Provide the [X, Y] coordinate of the cell's center where the given text is located.  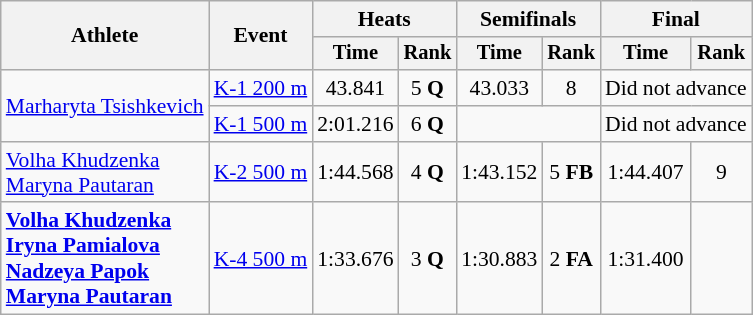
K-4 500 m [261, 259]
1:33.676 [355, 259]
3 Q [428, 259]
1:44.407 [646, 172]
Final [676, 19]
1:30.883 [499, 259]
Semifinals [528, 19]
K-1 500 m [261, 124]
K-1 200 m [261, 88]
Volha KhudzenkaMaryna Pautaran [105, 172]
5 Q [428, 88]
4 Q [428, 172]
43.841 [355, 88]
Marharyta Tsishkevich [105, 106]
1:31.400 [646, 259]
43.033 [499, 88]
2:01.216 [355, 124]
2 FA [571, 259]
K-2 500 m [261, 172]
6 Q [428, 124]
9 [722, 172]
Athlete [105, 36]
8 [571, 88]
5 FB [571, 172]
Event [261, 36]
1:43.152 [499, 172]
Volha KhudzenkaIryna PamialovaNadzeya PapokMaryna Pautaran [105, 259]
1:44.568 [355, 172]
Heats [384, 19]
